From the cell containing the given text, extract its center point as [x, y] coordinate. 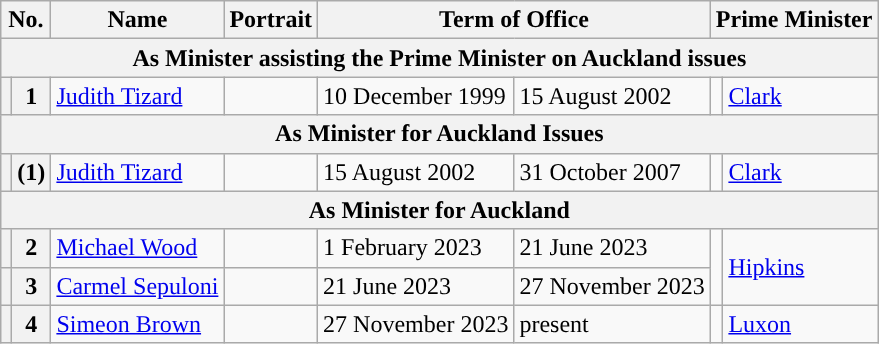
Portrait [271, 20]
As Minister for Auckland Issues [440, 134]
No. [26, 20]
Term of Office [514, 20]
Michael Wood [138, 248]
Hipkins [800, 267]
3 [32, 286]
1 [32, 96]
As Minister for Auckland [440, 210]
Simeon Brown [138, 324]
31 October 2007 [612, 172]
(1) [32, 172]
10 December 1999 [416, 96]
As Minister assisting the Prime Minister on Auckland issues [440, 58]
4 [32, 324]
Name [138, 20]
2 [32, 248]
1 February 2023 [416, 248]
Prime Minister [794, 20]
present [612, 324]
Carmel Sepuloni [138, 286]
Luxon [800, 324]
